Extract the (X, Y) coordinate from the center of the cell holding the provided text.  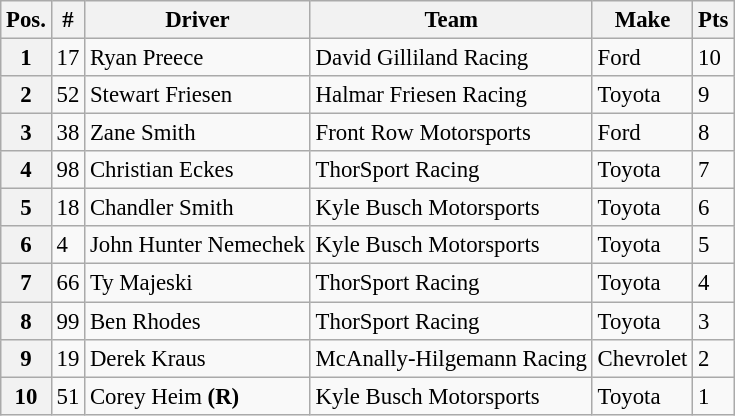
Ty Majeski (198, 283)
Front Row Motorsports (451, 133)
Chevrolet (642, 358)
Derek Kraus (198, 358)
Pts (714, 20)
Ben Rhodes (198, 321)
66 (68, 283)
Halmar Friesen Racing (451, 95)
David Gilliland Racing (451, 58)
Chandler Smith (198, 208)
Christian Eckes (198, 170)
19 (68, 358)
John Hunter Nemechek (198, 245)
98 (68, 170)
38 (68, 133)
52 (68, 95)
Zane Smith (198, 133)
Ryan Preece (198, 58)
McAnally-Hilgemann Racing (451, 358)
Pos. (26, 20)
Driver (198, 20)
51 (68, 396)
Corey Heim (R) (198, 396)
# (68, 20)
17 (68, 58)
18 (68, 208)
99 (68, 321)
Make (642, 20)
Stewart Friesen (198, 95)
Team (451, 20)
